Pinpoint the cell where the given text exists, returning its [X, Y] midpoint coordinate. 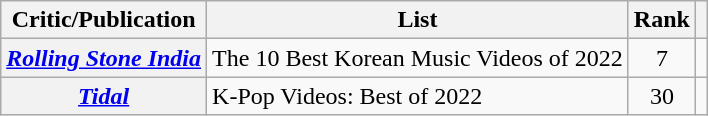
Tidal [104, 96]
7 [662, 58]
30 [662, 96]
K-Pop Videos: Best of 2022 [418, 96]
Rank [662, 20]
List [418, 20]
Critic/Publication [104, 20]
Rolling Stone India [104, 58]
The 10 Best Korean Music Videos of 2022 [418, 58]
